Search for the cell housing the specified text and yield its (X, Y) center coordinate. 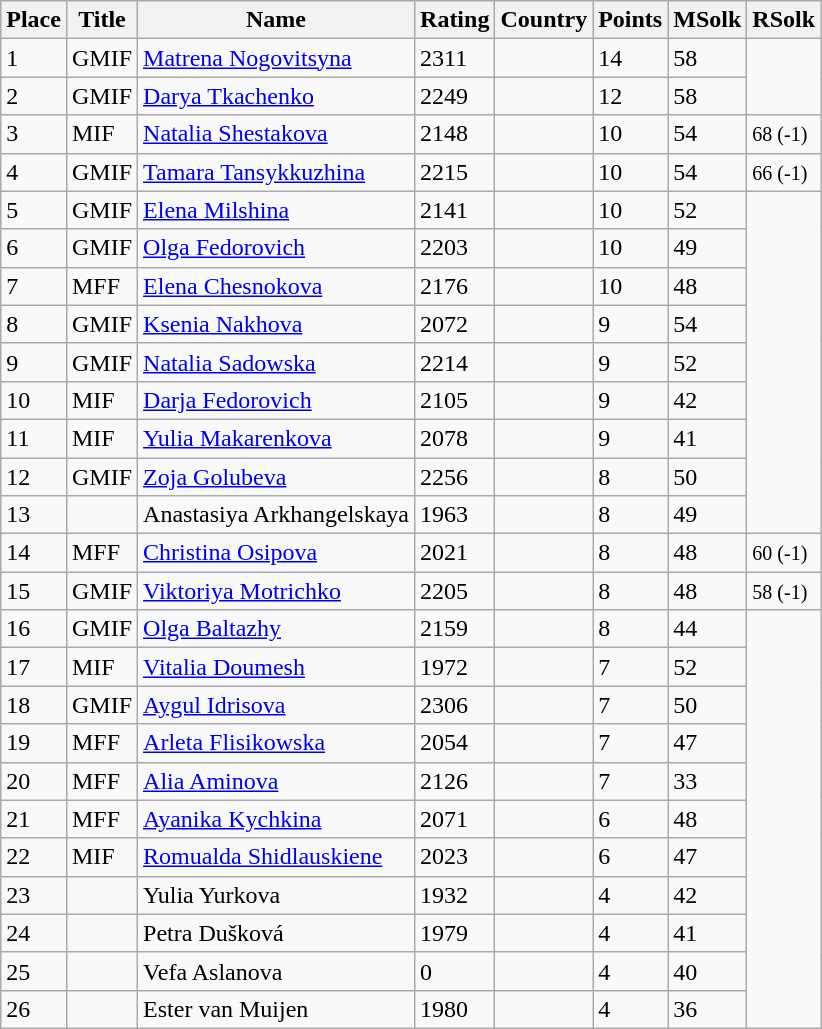
2311 (455, 58)
Zoja Golubeva (276, 477)
2126 (455, 781)
Olga Baltazhy (276, 629)
1980 (455, 1009)
Country (544, 20)
2306 (455, 705)
Title (102, 20)
2071 (455, 819)
2205 (455, 591)
Alia Aminova (276, 781)
25 (34, 971)
Yulia Yurkova (276, 895)
2105 (455, 400)
2072 (455, 324)
Ayanika Kychkina (276, 819)
1963 (455, 515)
1932 (455, 895)
11 (34, 438)
Elena Milshina (276, 210)
Petra Dušková (276, 933)
2176 (455, 286)
Elena Chesnokova (276, 286)
21 (34, 819)
2249 (455, 96)
13 (34, 515)
Aygul Idrisova (276, 705)
66 (-1) (784, 172)
Natalia Shestakova (276, 134)
44 (708, 629)
Yulia Makarenkova (276, 438)
2141 (455, 210)
Viktoriya Motrichko (276, 591)
3 (34, 134)
RSolk (784, 20)
58 (-1) (784, 591)
40 (708, 971)
16 (34, 629)
Olga Fedorovich (276, 248)
2078 (455, 438)
Darya Tkachenko (276, 96)
MSolk (708, 20)
Name (276, 20)
1 (34, 58)
2023 (455, 857)
Romualda Shidlauskiene (276, 857)
Rating (455, 20)
26 (34, 1009)
0 (455, 971)
23 (34, 895)
1979 (455, 933)
17 (34, 667)
2203 (455, 248)
1972 (455, 667)
Natalia Sadowska (276, 362)
2214 (455, 362)
2021 (455, 553)
2 (34, 96)
2148 (455, 134)
2159 (455, 629)
Ksenia Nakhova (276, 324)
20 (34, 781)
18 (34, 705)
Ester van Muijen (276, 1009)
15 (34, 591)
2215 (455, 172)
Tamara Tansykkuzhina (276, 172)
Place (34, 20)
2256 (455, 477)
Arleta Flisikowska (276, 743)
2054 (455, 743)
Matrena Nogovitsyna (276, 58)
60 (-1) (784, 553)
68 (-1) (784, 134)
Vitalia Doumesh (276, 667)
19 (34, 743)
36 (708, 1009)
Vefa Aslanova (276, 971)
24 (34, 933)
Christina Osipova (276, 553)
Points (630, 20)
Darja Fedorovich (276, 400)
Anastasiya Arkhangelskaya (276, 515)
33 (708, 781)
5 (34, 210)
22 (34, 857)
